Search for the cell housing the specified text and yield its (X, Y) center coordinate. 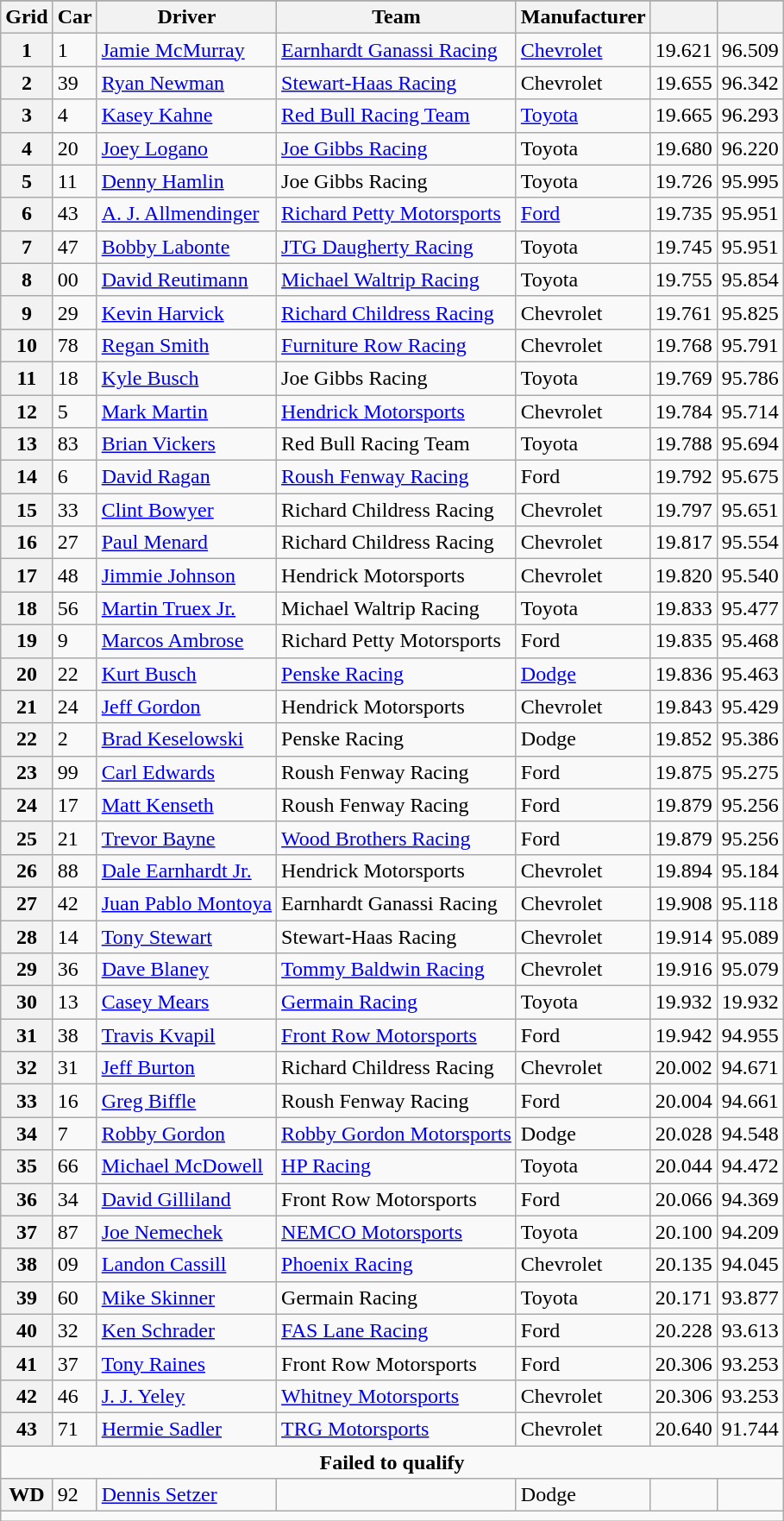
Dennis Setzer (186, 1495)
96.509 (750, 50)
Kevin Harvick (186, 312)
Phoenix Racing (397, 1265)
95.554 (750, 543)
Greg Biffle (186, 1101)
19.797 (683, 510)
J. J. Yeley (186, 1396)
88 (74, 870)
99 (74, 772)
00 (74, 280)
Dale Earnhardt Jr. (186, 870)
19.894 (683, 870)
35 (27, 1166)
Tommy Baldwin Racing (397, 970)
19.735 (683, 214)
10 (27, 345)
Driver (186, 17)
Wood Brothers Racing (397, 838)
91.744 (750, 1429)
19.761 (683, 312)
94.548 (750, 1134)
19.843 (683, 707)
WD (27, 1495)
David Reutimann (186, 280)
Travis Kvapil (186, 1035)
19.835 (683, 641)
Carl Edwards (186, 772)
Manufacturer (583, 17)
95.079 (750, 970)
Jeff Gordon (186, 707)
46 (74, 1396)
09 (74, 1265)
FAS Lane Racing (397, 1330)
Robby Gordon (186, 1134)
19.792 (683, 477)
Kurt Busch (186, 674)
15 (27, 510)
Failed to qualify (392, 1462)
Casey Mears (186, 1002)
94.671 (750, 1068)
Mike Skinner (186, 1298)
78 (74, 345)
19.820 (683, 575)
19.908 (683, 903)
Joey Logano (186, 148)
95.089 (750, 936)
Ken Schrader (186, 1330)
David Ragan (186, 477)
19.817 (683, 543)
12 (27, 412)
20.004 (683, 1101)
Dave Blaney (186, 970)
95.714 (750, 412)
47 (74, 247)
19.916 (683, 970)
48 (74, 575)
Car (74, 17)
95.791 (750, 345)
Michael McDowell (186, 1166)
Robby Gordon Motorsports (397, 1134)
94.209 (750, 1232)
19.942 (683, 1035)
Tony Stewart (186, 936)
19.836 (683, 674)
Regan Smith (186, 345)
20.228 (683, 1330)
19.665 (683, 116)
95.995 (750, 181)
95.540 (750, 575)
19.875 (683, 772)
96.342 (750, 83)
19.621 (683, 50)
Marcos Ambrose (186, 641)
20.066 (683, 1199)
26 (27, 870)
40 (27, 1330)
HP Racing (397, 1166)
19.784 (683, 412)
95.463 (750, 674)
20.044 (683, 1166)
60 (74, 1298)
83 (74, 444)
Kyle Busch (186, 378)
8 (27, 280)
Paul Menard (186, 543)
Furniture Row Racing (397, 345)
Kasey Kahne (186, 116)
Brian Vickers (186, 444)
20.135 (683, 1265)
30 (27, 1002)
20.171 (683, 1298)
94.661 (750, 1101)
95.386 (750, 739)
TRG Motorsports (397, 1429)
19.680 (683, 148)
71 (74, 1429)
19.914 (683, 936)
Tony Raines (186, 1363)
96.220 (750, 148)
Jeff Burton (186, 1068)
19.852 (683, 739)
20.002 (683, 1068)
Trevor Bayne (186, 838)
95.651 (750, 510)
95.694 (750, 444)
NEMCO Motorsports (397, 1232)
95.118 (750, 903)
95.786 (750, 378)
94.472 (750, 1166)
20.640 (683, 1429)
95.675 (750, 477)
19.788 (683, 444)
19.833 (683, 608)
Bobby Labonte (186, 247)
Whitney Motorsports (397, 1396)
41 (27, 1363)
A. J. Allmendinger (186, 214)
19.745 (683, 247)
19.769 (683, 378)
95.825 (750, 312)
93.877 (750, 1298)
Clint Bowyer (186, 510)
95.854 (750, 280)
Brad Keselowski (186, 739)
19.755 (683, 280)
95.184 (750, 870)
Denny Hamlin (186, 181)
95.468 (750, 641)
93.613 (750, 1330)
Matt Kenseth (186, 805)
Martin Truex Jr. (186, 608)
20.100 (683, 1232)
Jimmie Johnson (186, 575)
3 (27, 116)
19.768 (683, 345)
66 (74, 1166)
96.293 (750, 116)
Landon Cassill (186, 1265)
Juan Pablo Montoya (186, 903)
95.477 (750, 608)
94.369 (750, 1199)
19 (27, 641)
Jamie McMurray (186, 50)
94.045 (750, 1265)
19.726 (683, 181)
95.429 (750, 707)
19.655 (683, 83)
Mark Martin (186, 412)
28 (27, 936)
Ryan Newman (186, 83)
25 (27, 838)
56 (74, 608)
95.275 (750, 772)
92 (74, 1495)
87 (74, 1232)
Hermie Sadler (186, 1429)
Team (397, 17)
94.955 (750, 1035)
Joe Nemechek (186, 1232)
JTG Daugherty Racing (397, 247)
20.028 (683, 1134)
David Gilliland (186, 1199)
Grid (27, 17)
23 (27, 772)
